Return (X, Y) of the center of cell containing provided text 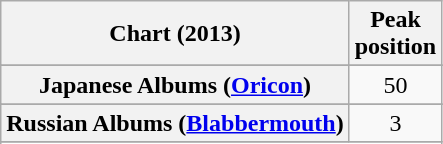
Peakposition (395, 34)
50 (395, 85)
3 (395, 123)
Japanese Albums (Oricon) (175, 85)
Russian Albums (Blabbermouth) (175, 123)
Chart (2013) (175, 34)
